Find where the given text appears and provide that cell's center as [X, Y] coordinate. 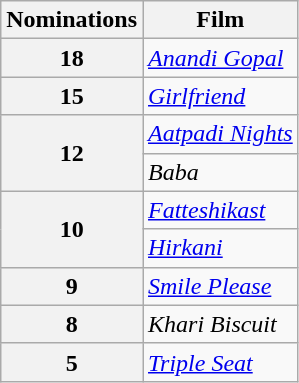
15 [72, 96]
Film [220, 20]
Baba [220, 172]
8 [72, 324]
12 [72, 153]
Girlfriend [220, 96]
Triple Seat [220, 362]
18 [72, 58]
9 [72, 286]
Anandi Gopal [220, 58]
Nominations [72, 20]
10 [72, 229]
Hirkani [220, 248]
Khari Biscuit [220, 324]
5 [72, 362]
Fatteshikast [220, 210]
Smile Please [220, 286]
Aatpadi Nights [220, 134]
